From the cell containing the given text, extract its center point as (X, Y) coordinate. 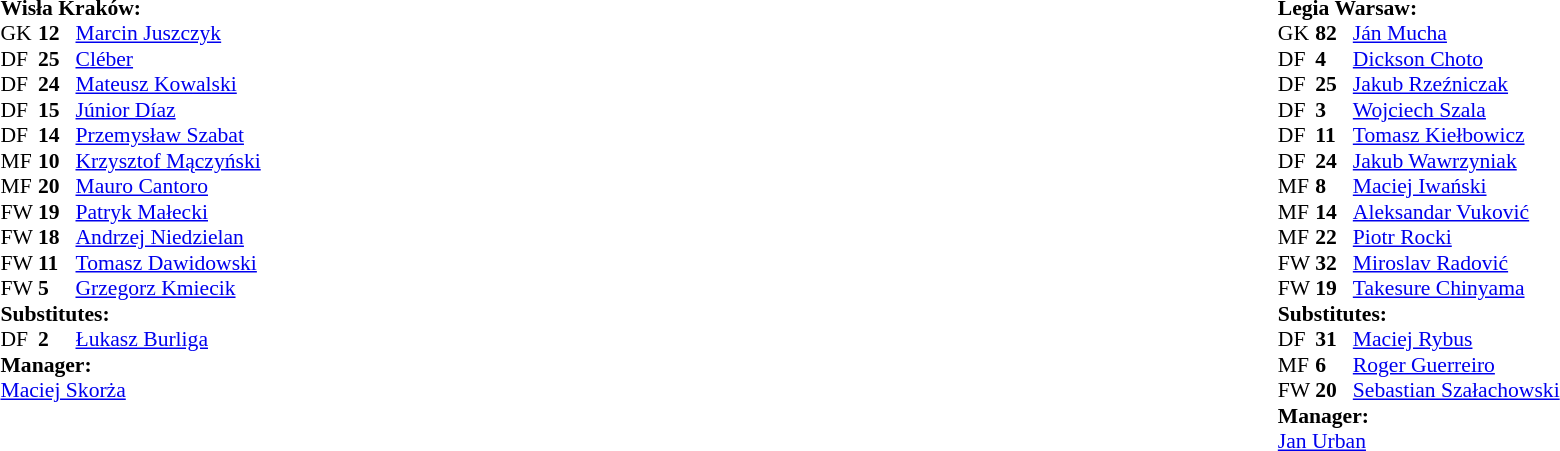
Dickson Choto (1456, 59)
31 (1334, 339)
Sebastian Szałachowski (1456, 391)
12 (57, 33)
Maciej Rybus (1456, 339)
Patryk Małecki (168, 212)
18 (57, 237)
Mauro Cantoro (168, 187)
Wojciech Szala (1456, 110)
Miroslav Radović (1456, 263)
Roger Guerreiro (1456, 365)
5 (57, 289)
82 (1334, 33)
Maciej Iwański (1456, 187)
Grzegorz Kmiecik (168, 289)
Júnior Díaz (168, 110)
Takesure Chinyama (1456, 289)
2 (57, 339)
Jakub Wawrzyniak (1456, 161)
Cléber (168, 59)
3 (1334, 110)
Maciej Skorża (130, 391)
4 (1334, 59)
Tomasz Kiełbowicz (1456, 135)
Aleksandar Vuković (1456, 212)
22 (1334, 237)
Krzysztof Mączyński (168, 161)
Piotr Rocki (1456, 237)
6 (1334, 365)
Mateusz Kowalski (168, 85)
Jakub Rzeźniczak (1456, 85)
Tomasz Dawidowski (168, 263)
32 (1334, 263)
Łukasz Burliga (168, 339)
10 (57, 161)
8 (1334, 187)
Przemysław Szabat (168, 135)
15 (57, 110)
Marcin Juszczyk (168, 33)
Andrzej Niedzielan (168, 237)
Ján Mucha (1456, 33)
